Search for the cell housing the specified text and yield its [X, Y] center coordinate. 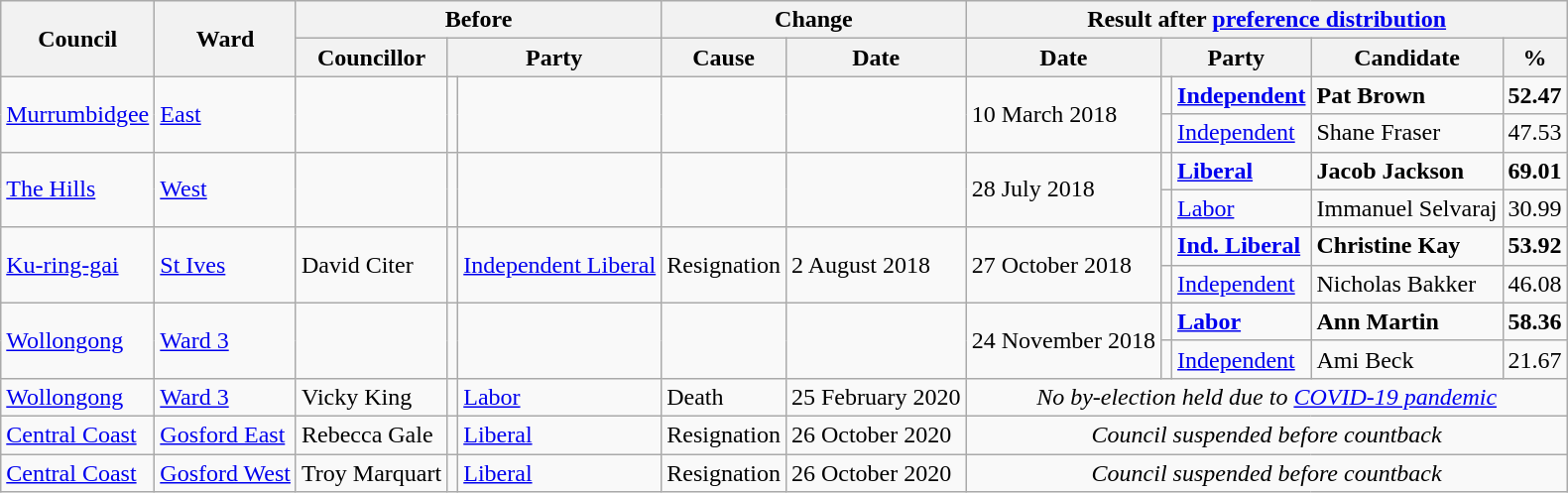
Rebecca Gale [371, 434]
David Citer [371, 265]
Vicky King [371, 397]
The Hills [77, 189]
Death [724, 397]
Cause [724, 58]
Change [813, 20]
Immanuel Selvaraj [1406, 208]
30.99 [1535, 208]
Jacob Jackson [1406, 171]
Result after preference distribution [1266, 20]
East [226, 114]
28 July 2018 [1063, 189]
Ku-ring-gai [77, 265]
Council [77, 39]
Ann Martin [1406, 321]
Councillor [371, 58]
52.47 [1535, 95]
Shane Fraser [1406, 133]
% [1535, 58]
21.67 [1535, 359]
Ward [226, 39]
10 March 2018 [1063, 114]
Troy Marquart [371, 473]
53.92 [1535, 246]
Ami Beck [1406, 359]
Candidate [1406, 58]
Independent Liberal [559, 265]
69.01 [1535, 171]
25 February 2020 [876, 397]
Nicholas Bakker [1406, 284]
No by-election held due to COVID-19 pandemic [1266, 397]
46.08 [1535, 284]
Christine Kay [1406, 246]
24 November 2018 [1063, 340]
West [226, 189]
Gosford West [226, 473]
58.36 [1535, 321]
Murrumbidgee [77, 114]
47.53 [1535, 133]
2 August 2018 [876, 265]
St Ives [226, 265]
Pat Brown [1406, 95]
Gosford East [226, 434]
Before [478, 20]
27 October 2018 [1063, 265]
Ind. Liberal [1242, 246]
